Detect which cell encompasses the target text, then output its (x, y) center coordinate. 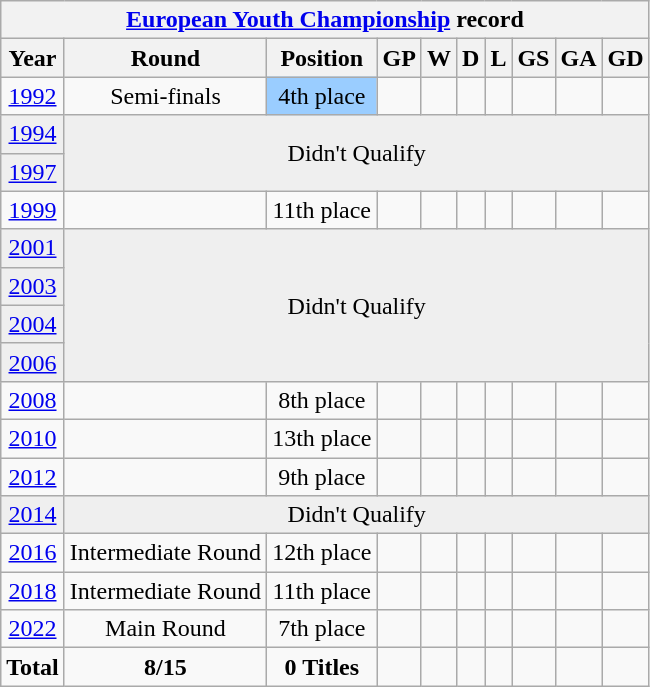
2016 (33, 553)
2008 (33, 400)
1999 (33, 210)
Semi-finals (165, 96)
European Youth Championship record (325, 20)
8/15 (165, 667)
W (438, 58)
Total (33, 667)
2004 (33, 324)
13th place (322, 438)
2012 (33, 477)
2006 (33, 362)
0 Titles (322, 667)
2001 (33, 248)
8th place (322, 400)
7th place (322, 629)
2014 (33, 515)
2018 (33, 591)
1994 (33, 134)
L (498, 58)
2010 (33, 438)
2022 (33, 629)
GS (534, 58)
1992 (33, 96)
Round (165, 58)
GA (578, 58)
2003 (33, 286)
12th place (322, 553)
D (470, 58)
Main Round (165, 629)
1997 (33, 172)
Year (33, 58)
Position (322, 58)
4th place (322, 96)
9th place (322, 477)
GP (399, 58)
GD (626, 58)
